Output the (x, y) coordinate of the center of the cell containing the given text.  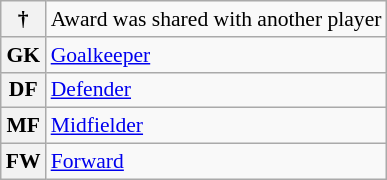
Midfielder (216, 126)
Goalkeeper (216, 55)
Defender (216, 90)
DF (24, 90)
GK (24, 55)
† (24, 19)
FW (24, 162)
Forward (216, 162)
MF (24, 126)
Award was shared with another player (216, 19)
